Extract the [X, Y] coordinate from the center of the cell holding the provided text.  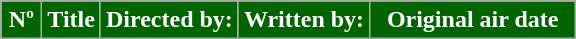
Directed by: [169, 20]
Title [72, 20]
Written by: [304, 20]
Nº [22, 20]
Original air date [473, 20]
